Extract the [x, y] coordinate from the center of the cell holding the provided text.  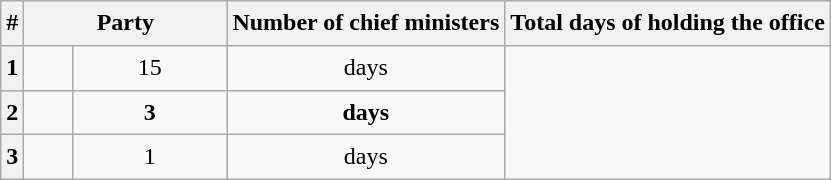
Party [126, 24]
Total days of holding the office [668, 24]
2 [12, 112]
# [12, 24]
15 [149, 68]
Number of chief ministers [366, 24]
